From the cell containing the given text, extract its center point as (x, y) coordinate. 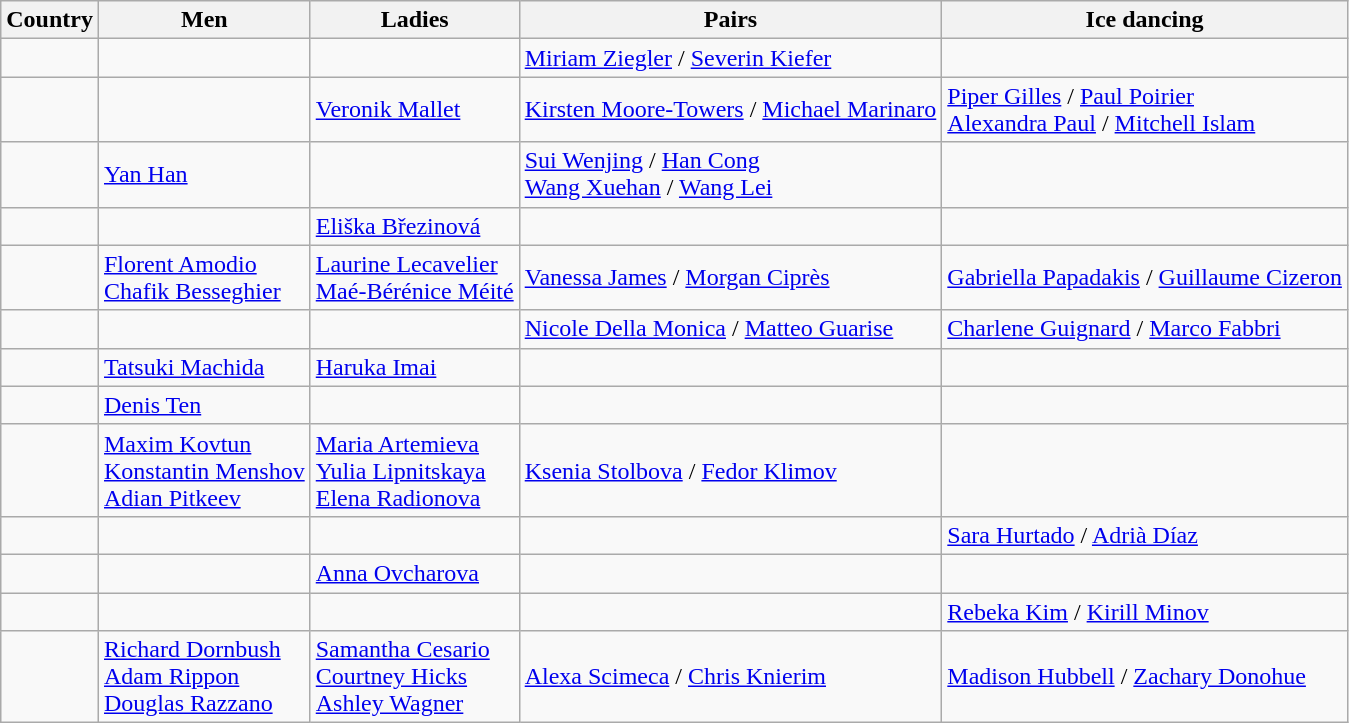
Nicole Della Monica / Matteo Guarise (730, 329)
Vanessa James / Morgan Ciprès (730, 278)
Charlene Guignard / Marco Fabbri (1145, 329)
Haruka Imai (414, 367)
Gabriella Papadakis / Guillaume Cizeron (1145, 278)
Country (50, 20)
Men (204, 20)
Rebeka Kim / Kirill Minov (1145, 611)
Piper Gilles / Paul Poirier Alexandra Paul / Mitchell Islam (1145, 110)
Alexa Scimeca / Chris Knierim (730, 677)
Samantha Cesario Courtney Hicks Ashley Wagner (414, 677)
Ladies (414, 20)
Laurine Lecavelier Maé-Bérénice Méité (414, 278)
Denis Ten (204, 405)
Anna Ovcharova (414, 573)
Ksenia Stolbova / Fedor Klimov (730, 470)
Miriam Ziegler / Severin Kiefer (730, 58)
Maria Artemieva Yulia Lipnitskaya Elena Radionova (414, 470)
Pairs (730, 20)
Eliška Březinová (414, 226)
Florent Amodio Chafik Besseghier (204, 278)
Yan Han (204, 174)
Tatsuki Machida (204, 367)
Maxim Kovtun Konstantin Menshov Adian Pitkeev (204, 470)
Sui Wenjing / Han Cong Wang Xuehan / Wang Lei (730, 174)
Madison Hubbell / Zachary Donohue (1145, 677)
Veronik Mallet (414, 110)
Kirsten Moore-Towers / Michael Marinaro (730, 110)
Richard Dornbush Adam Rippon Douglas Razzano (204, 677)
Sara Hurtado / Adrià Díaz (1145, 535)
Ice dancing (1145, 20)
